Search for the cell housing the specified text and yield its (x, y) center coordinate. 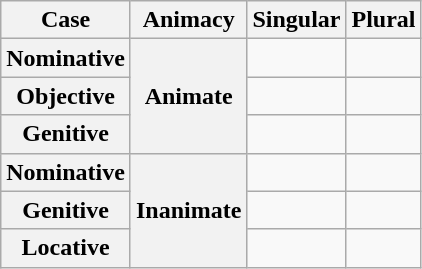
Plural (384, 20)
Singular (296, 20)
Animate (188, 96)
Inanimate (188, 210)
Case (66, 20)
Animacy (188, 20)
Objective (66, 96)
Locative (66, 248)
